Return [X, Y] of the center of cell containing provided text 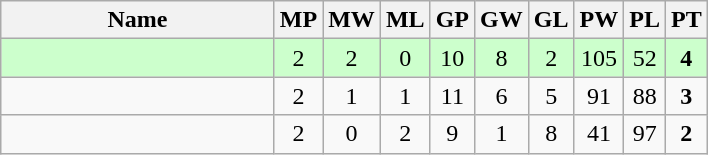
105 [599, 58]
MP [298, 20]
9 [452, 134]
3 [687, 96]
PT [687, 20]
PL [645, 20]
91 [599, 96]
4 [687, 58]
PW [599, 20]
ML [405, 20]
10 [452, 58]
11 [452, 96]
GW [502, 20]
88 [645, 96]
GL [551, 20]
41 [599, 134]
52 [645, 58]
97 [645, 134]
5 [551, 96]
MW [352, 20]
Name [138, 20]
GP [452, 20]
6 [502, 96]
